Pinpoint the cell where the given text exists, returning its (x, y) midpoint coordinate. 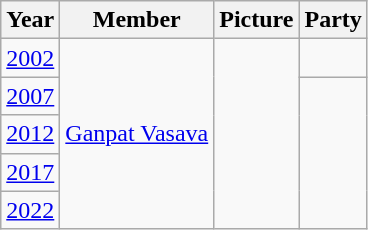
2022 (30, 210)
Member (137, 20)
2017 (30, 172)
2002 (30, 58)
Ganpat Vasava (137, 134)
Party (333, 20)
2007 (30, 96)
2012 (30, 134)
Picture (256, 20)
Year (30, 20)
